Locate the cell with the specified text and output its (X, Y) center coordinate. 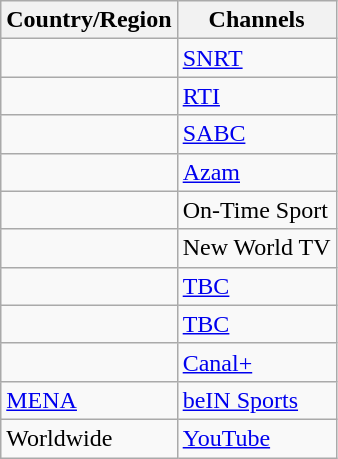
RTI (256, 96)
Azam (256, 172)
New World TV (256, 248)
Canal+ (256, 362)
Worldwide (89, 438)
SABC (256, 134)
MENA (89, 400)
Channels (256, 20)
Country/Region (89, 20)
On-Time Sport (256, 210)
YouTube (256, 438)
SNRT (256, 58)
beIN Sports (256, 400)
